Scan for the cell matching the given text and deliver its (x, y) coordinate at center. 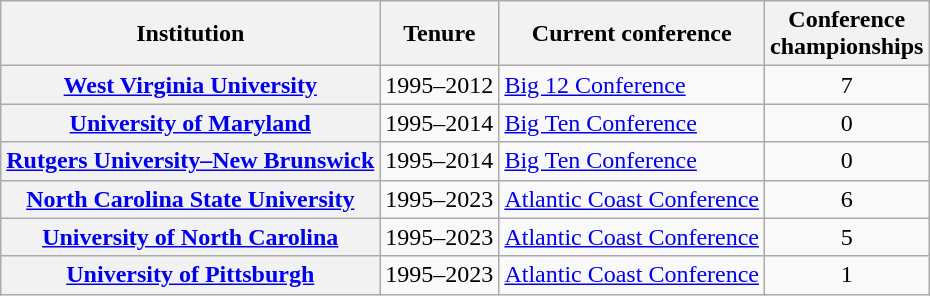
Big 12 Conference (632, 85)
University of Maryland (190, 123)
1995–2012 (440, 85)
University of Pittsburgh (190, 275)
Conferencechampionships (847, 34)
Rutgers University–New Brunswick (190, 161)
7 (847, 85)
Current conference (632, 34)
Institution (190, 34)
1 (847, 275)
West Virginia University (190, 85)
5 (847, 237)
6 (847, 199)
North Carolina State University (190, 199)
Tenure (440, 34)
University of North Carolina (190, 237)
